Capture the cell that displays the provided text and extract its (X, Y) central coordinate. 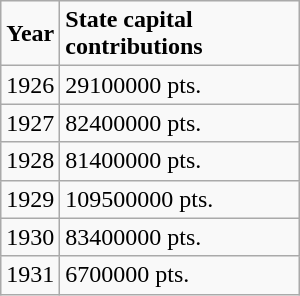
83400000 pts. (180, 237)
1927 (30, 123)
82400000 pts. (180, 123)
1926 (30, 85)
Year (30, 34)
109500000 pts. (180, 199)
29100000 pts. (180, 85)
1930 (30, 237)
6700000 pts. (180, 275)
1929 (30, 199)
1931 (30, 275)
State capital contributions (180, 34)
81400000 pts. (180, 161)
1928 (30, 161)
